Return the [X, Y] coordinate for the center point of the cell that contains the specified text.  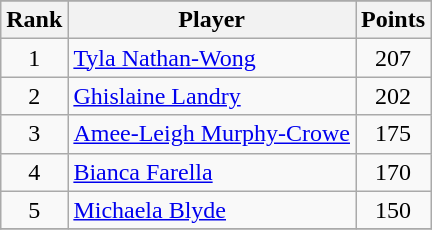
Tyla Nathan-Wong [212, 58]
4 [34, 172]
2 [34, 96]
1 [34, 58]
5 [34, 210]
Rank [34, 20]
Amee-Leigh Murphy-Crowe [212, 134]
175 [394, 134]
202 [394, 96]
170 [394, 172]
Points [394, 20]
150 [394, 210]
Player [212, 20]
Ghislaine Landry [212, 96]
Bianca Farella [212, 172]
Michaela Blyde [212, 210]
3 [34, 134]
207 [394, 58]
